Output the [X, Y] coordinate of the center of the cell containing the given text.  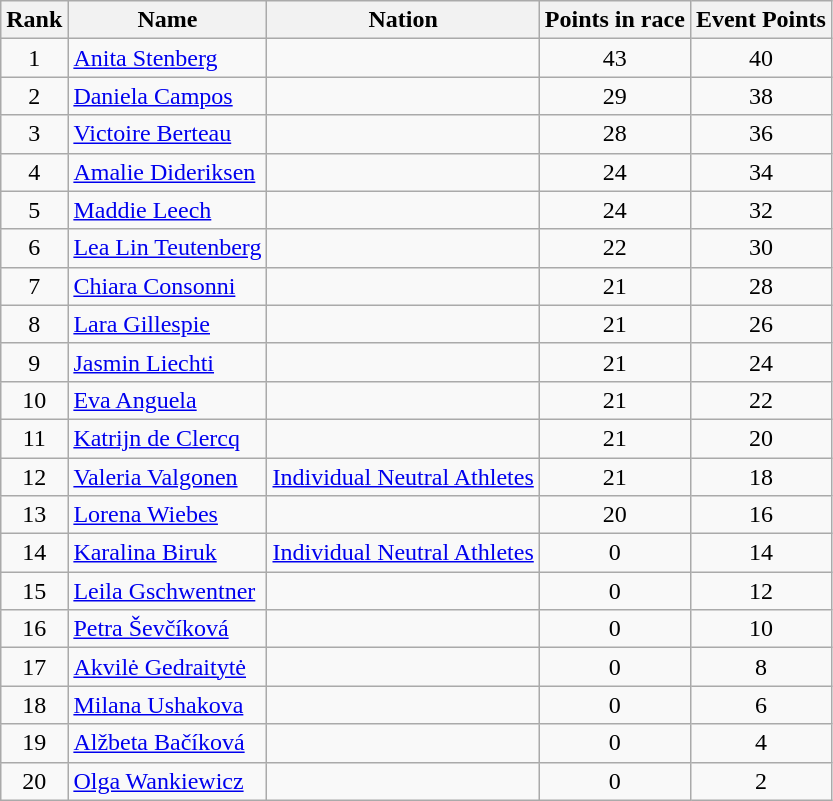
Olga Wankiewicz [168, 781]
Eva Anguela [168, 400]
Points in race [614, 20]
Karalina Biruk [168, 553]
29 [614, 96]
9 [34, 362]
34 [760, 172]
13 [34, 515]
Leila Gschwentner [168, 591]
Maddie Leech [168, 210]
26 [760, 324]
40 [760, 58]
Katrijn de Clercq [168, 438]
36 [760, 134]
5 [34, 210]
Petra Ševčíková [168, 629]
15 [34, 591]
Anita Stenberg [168, 58]
Valeria Valgonen [168, 477]
1 [34, 58]
Event Points [760, 20]
Nation [403, 20]
Amalie Dideriksen [168, 172]
Jasmin Liechti [168, 362]
30 [760, 248]
Milana Ushakova [168, 705]
38 [760, 96]
Lorena Wiebes [168, 515]
Victoire Berteau [168, 134]
Chiara Consonni [168, 286]
17 [34, 667]
Alžbeta Bačíková [168, 743]
Akvilė Gedraitytė [168, 667]
3 [34, 134]
19 [34, 743]
11 [34, 438]
Rank [34, 20]
Lea Lin Teutenberg [168, 248]
7 [34, 286]
Daniela Campos [168, 96]
32 [760, 210]
43 [614, 58]
Name [168, 20]
Lara Gillespie [168, 324]
